Return the [x, y] coordinate for the center point of the cell that contains the specified text.  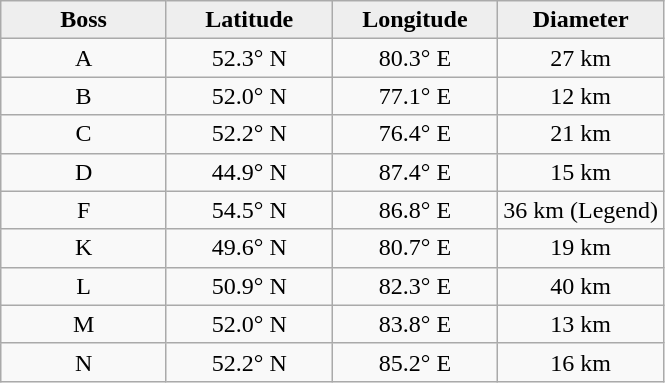
40 km [581, 286]
15 km [581, 172]
16 km [581, 362]
80.7° E [415, 248]
F [84, 210]
12 km [581, 96]
82.3° E [415, 286]
D [84, 172]
Longitude [415, 20]
L [84, 286]
77.1° E [415, 96]
21 km [581, 134]
A [84, 58]
C [84, 134]
Boss [84, 20]
13 km [581, 324]
44.9° N [249, 172]
83.8° E [415, 324]
49.6° N [249, 248]
B [84, 96]
N [84, 362]
50.9° N [249, 286]
86.8° E [415, 210]
19 km [581, 248]
52.3° N [249, 58]
K [84, 248]
80.3° E [415, 58]
85.2° E [415, 362]
36 km (Legend) [581, 210]
76.4° E [415, 134]
54.5° N [249, 210]
Diameter [581, 20]
Latitude [249, 20]
87.4° E [415, 172]
M [84, 324]
27 km [581, 58]
